Return [x, y] of the center of cell containing provided text 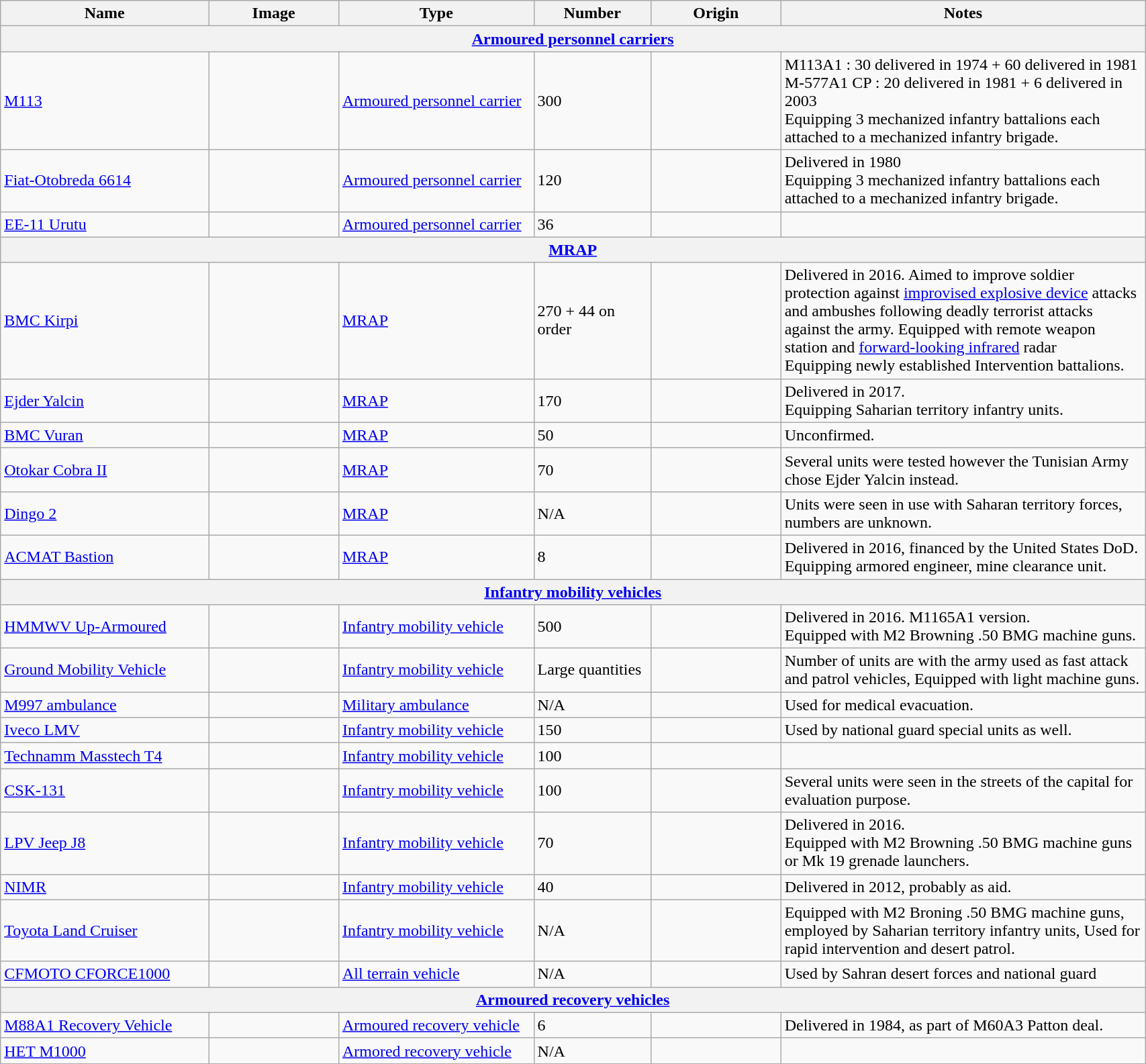
Armoured personnel carriers [573, 39]
Delivered in 1984, as part of M60A3 Patton deal. [963, 1025]
Name [105, 13]
Delivered in 2017.Equipping Saharian territory infantry units. [963, 400]
Unconfirmed. [963, 435]
Used for medical evacuation. [963, 705]
170 [592, 400]
All terrain vehicle [436, 974]
Delivered in 2016. M1165A1 version.Equipped with M2 Browning .50 BMG machine guns. [963, 627]
270 + 44 on order [592, 321]
Equipped with M2 Broning .50 BMG machine guns, employed by Saharian territory infantry units, Used for rapid intervention and desert patrol. [963, 930]
Several units were tested however the Tunisian Army chose Ejder Yalcin instead. [963, 470]
Image [274, 13]
Origin [716, 13]
Fiat-Otobreda 6614 [105, 181]
Used by Sahran desert forces and national guard [963, 974]
Delivered in 2016.Equipped with M2 Browning .50 BMG machine guns or Mk 19 grenade launchers. [963, 843]
ACMAT Bastion [105, 557]
M88A1 Recovery Vehicle [105, 1025]
Delivered in 2016, financed by the United States DoD.Equipping armored engineer, mine clearance unit. [963, 557]
Toyota Land Cruiser [105, 930]
Delivered in 2012, probably as aid. [963, 887]
Used by national guard special units as well. [963, 730]
Type [436, 13]
150 [592, 730]
Infantry mobility vehicles [573, 591]
Large quantities [592, 670]
Dingo 2 [105, 513]
HMMWV Up-Armoured [105, 627]
Number [592, 13]
Ground Mobility Vehicle [105, 670]
Units were seen in use with Saharan territory forces, numbers are unknown. [963, 513]
300 [592, 101]
Armoured recovery vehicles [573, 1000]
M997 ambulance [105, 705]
6 [592, 1025]
50 [592, 435]
8 [592, 557]
Number of units are with the army used as fast attack and patrol vehicles, Equipped with light machine guns. [963, 670]
EE-11 Urutu [105, 224]
Armored recovery vehicle [436, 1051]
BMC Vuran [105, 435]
Notes [963, 13]
Technamm Masstech T4 [105, 756]
Otokar Cobra II [105, 470]
Armoured recovery vehicle [436, 1025]
M113 [105, 101]
HET M1000 [105, 1051]
Delivered in 1980Equipping 3 mechanized infantry battalions each attached to a mechanized infantry brigade. [963, 181]
Iveco LMV [105, 730]
NIMR [105, 887]
CFMOTO CFORCE1000 [105, 974]
36 [592, 224]
500 [592, 627]
40 [592, 887]
Several units were seen in the streets of the capital for evaluation purpose. [963, 791]
LPV Jeep J8 [105, 843]
120 [592, 181]
BMC Kirpi [105, 321]
Military ambulance [436, 705]
Ejder Yalcin [105, 400]
CSK-131 [105, 791]
